Identify which cell holds the provided text, then report its [x, y] central coordinate. 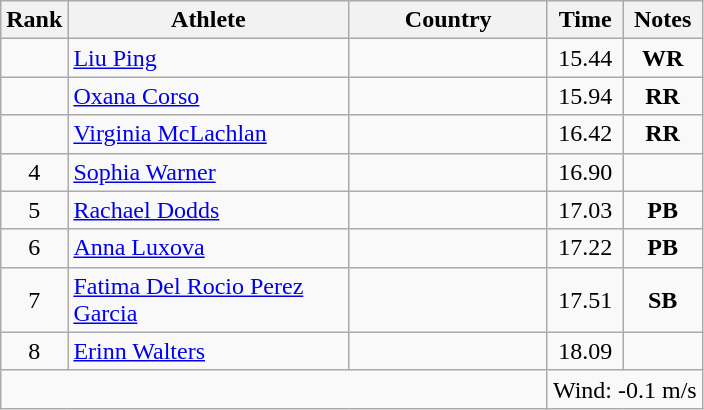
Time [584, 20]
Rachael Dodds [208, 210]
Virginia McLachlan [208, 134]
Athlete [208, 20]
8 [34, 351]
5 [34, 210]
WR [662, 58]
15.94 [584, 96]
Oxana Corso [208, 96]
Anna Luxova [208, 248]
18.09 [584, 351]
Fatima Del Rocio Perez Garcia [208, 300]
Liu Ping [208, 58]
15.44 [584, 58]
6 [34, 248]
17.22 [584, 248]
Notes [662, 20]
4 [34, 172]
SB [662, 300]
16.42 [584, 134]
Sophia Warner [208, 172]
Erinn Walters [208, 351]
16.90 [584, 172]
17.03 [584, 210]
Rank [34, 20]
Country [448, 20]
7 [34, 300]
Wind: -0.1 m/s [624, 389]
17.51 [584, 300]
